For the text-containing cell, return its midpoint in (x, y) coordinate format. 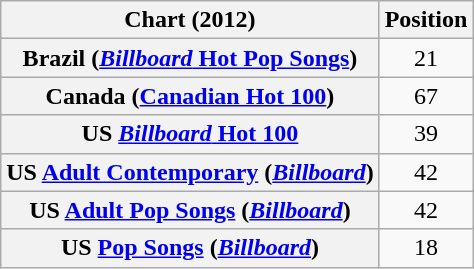
Brazil (Billboard Hot Pop Songs) (190, 58)
Position (426, 20)
67 (426, 96)
21 (426, 58)
Canada (Canadian Hot 100) (190, 96)
US Adult Pop Songs (Billboard) (190, 210)
39 (426, 134)
US Adult Contemporary (Billboard) (190, 172)
18 (426, 248)
Chart (2012) (190, 20)
US Pop Songs (Billboard) (190, 248)
US Billboard Hot 100 (190, 134)
